Search for the cell housing the specified text and yield its [X, Y] center coordinate. 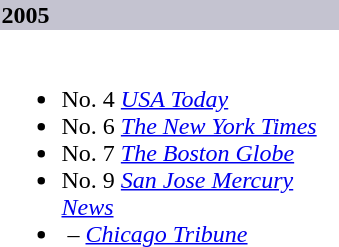
2005 [170, 15]
